Locate the cell with the specified text and output its [x, y] center coordinate. 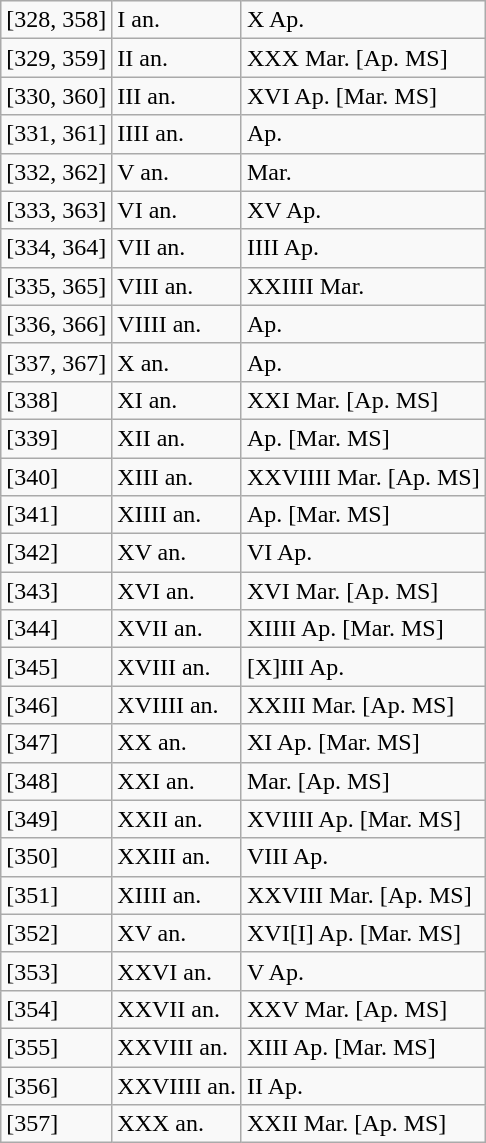
XXI Mar. [Ap. MS] [363, 400]
[349] [56, 819]
XXV Mar. [Ap. MS] [363, 1009]
III an. [177, 96]
II Ap. [363, 1085]
[352] [56, 933]
VI an. [177, 210]
[338] [56, 400]
XXVIII an. [177, 1047]
XX an. [177, 743]
[331, 361] [56, 134]
XXI an. [177, 781]
[329, 359] [56, 58]
[341] [56, 515]
XI Ap. [Mar. MS] [363, 743]
V Ap. [363, 971]
II an. [177, 58]
[347] [56, 743]
[354] [56, 1009]
VIIII an. [177, 324]
[332, 362] [56, 172]
V an. [177, 172]
XXII Mar. [Ap. MS] [363, 1124]
XXX Mar. [Ap. MS] [363, 58]
XVIII an. [177, 667]
XVI an. [177, 591]
I an. [177, 20]
XII an. [177, 438]
IIII Ap. [363, 248]
[334, 364] [56, 248]
[335, 365] [56, 286]
[330, 360] [56, 96]
XXVI an. [177, 971]
XIIII Ap. [Mar. MS] [363, 629]
[345] [56, 667]
X an. [177, 362]
XXX an. [177, 1124]
[344] [56, 629]
XXVIIII an. [177, 1085]
XVI Ap. [Mar. MS] [363, 96]
IIII an. [177, 134]
[348] [56, 781]
[336, 366] [56, 324]
[339] [56, 438]
[343] [56, 591]
XXIII Mar. [Ap. MS] [363, 705]
XVII an. [177, 629]
[346] [56, 705]
[340] [56, 477]
XXVII an. [177, 1009]
Mar. [Ap. MS] [363, 781]
[X]III Ap. [363, 667]
XVIIII an. [177, 705]
XXVIII Mar. [Ap. MS] [363, 895]
[356] [56, 1085]
XVI Mar. [Ap. MS] [363, 591]
XXII an. [177, 819]
XIII an. [177, 477]
XI an. [177, 400]
[342] [56, 553]
VII an. [177, 248]
[351] [56, 895]
[350] [56, 857]
[337, 367] [56, 362]
VIII an. [177, 286]
XXIIII Mar. [363, 286]
XVIIII Ap. [Mar. MS] [363, 819]
XXIII an. [177, 857]
[328, 358] [56, 20]
VI Ap. [363, 553]
X Ap. [363, 20]
XVI[I] Ap. [Mar. MS] [363, 933]
XXVIIII Mar. [Ap. MS] [363, 477]
[355] [56, 1047]
[333, 363] [56, 210]
XIII Ap. [Mar. MS] [363, 1047]
VIII Ap. [363, 857]
Mar. [363, 172]
[353] [56, 971]
[357] [56, 1124]
XV Ap. [363, 210]
